Extract the [X, Y] coordinate from the center of the cell holding the provided text.  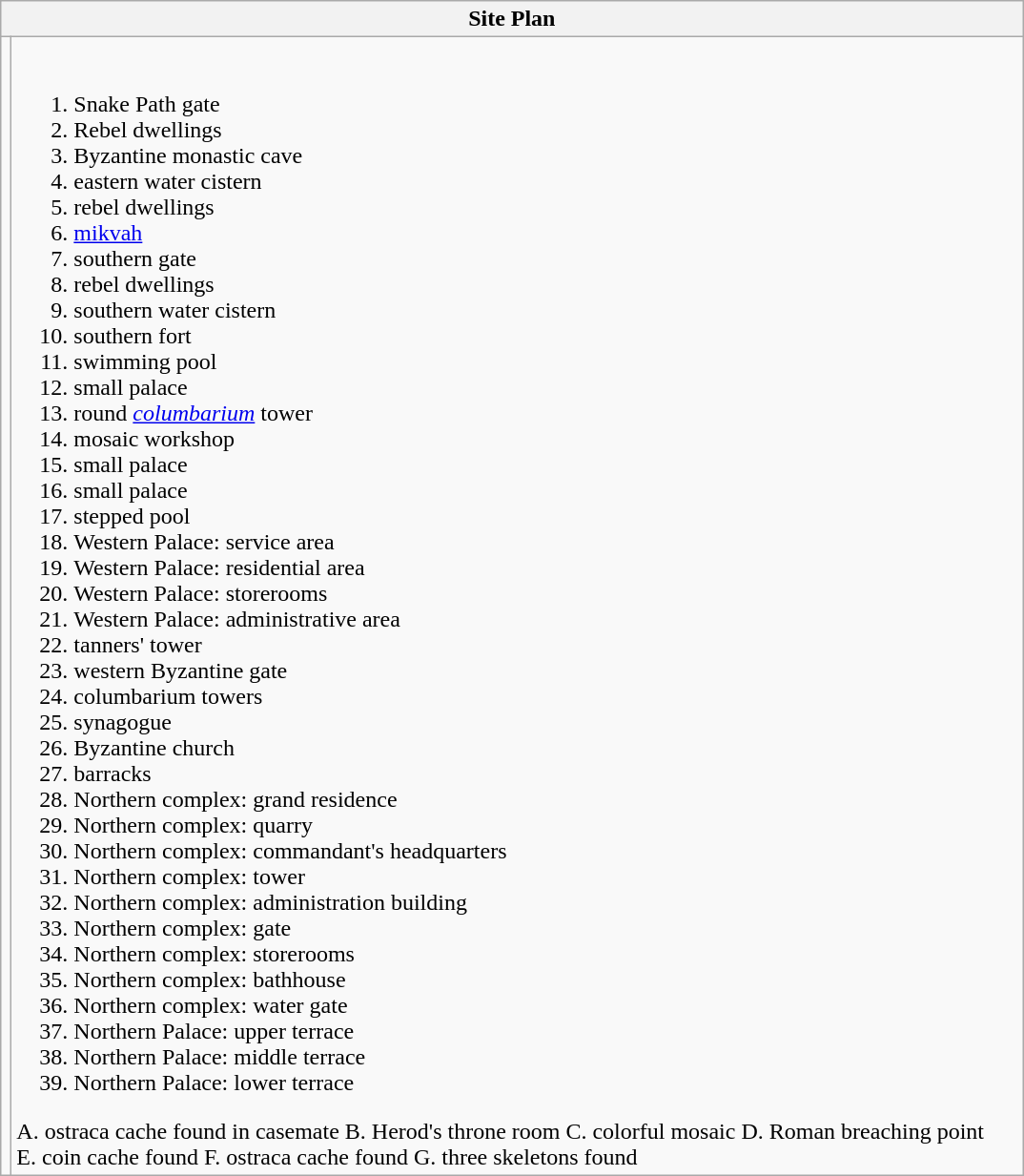
Site Plan [512, 19]
